Pinpoint the cell where the given text exists, returning its [x, y] midpoint coordinate. 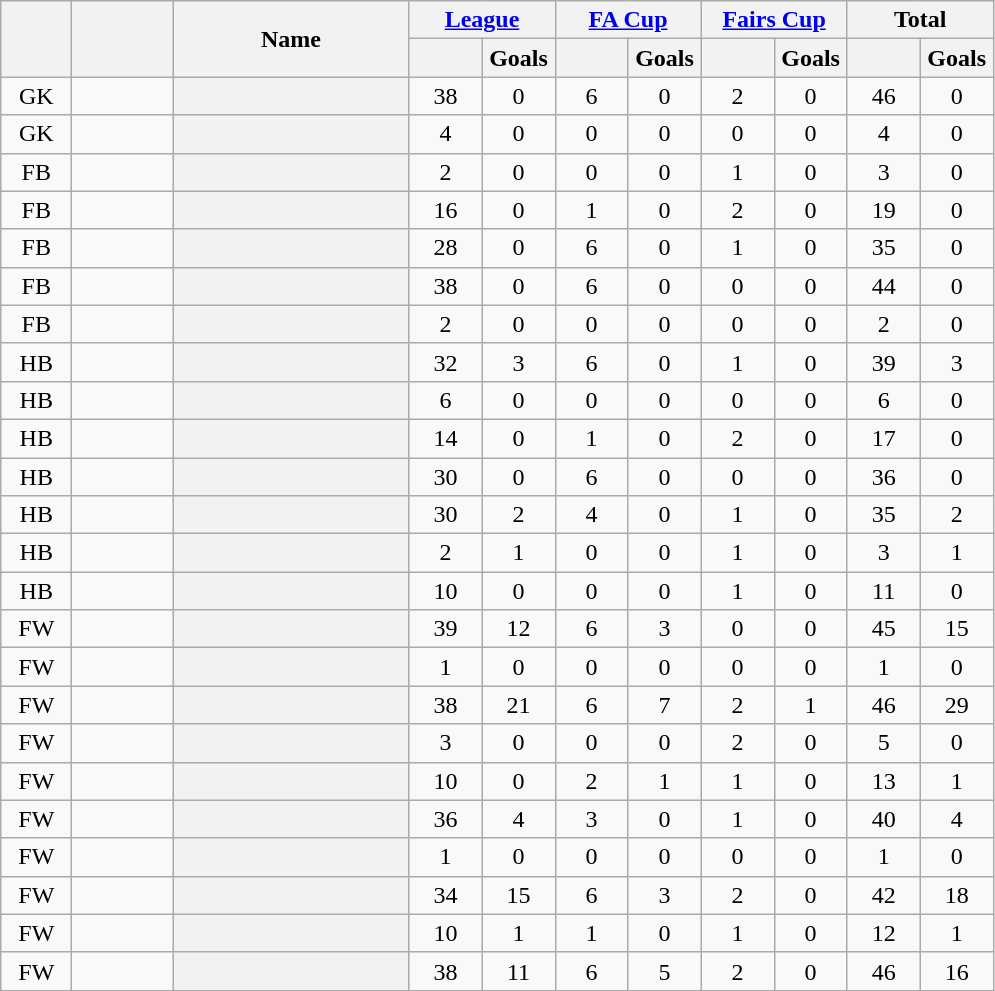
32 [446, 362]
7 [664, 705]
42 [884, 895]
21 [518, 705]
29 [956, 705]
13 [884, 781]
40 [884, 819]
19 [884, 210]
Name [291, 39]
44 [884, 286]
FA Cup [628, 20]
Total [920, 20]
45 [884, 629]
17 [884, 438]
14 [446, 438]
34 [446, 895]
League [482, 20]
Fairs Cup [774, 20]
28 [446, 248]
18 [956, 895]
